Return the [X, Y] coordinate for the center point of the cell that contains the specified text.  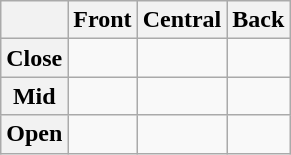
Close [34, 58]
Back [258, 20]
Central [182, 20]
Front [102, 20]
Mid [34, 96]
Open [34, 134]
